Capture the cell that displays the provided text and extract its [X, Y] central coordinate. 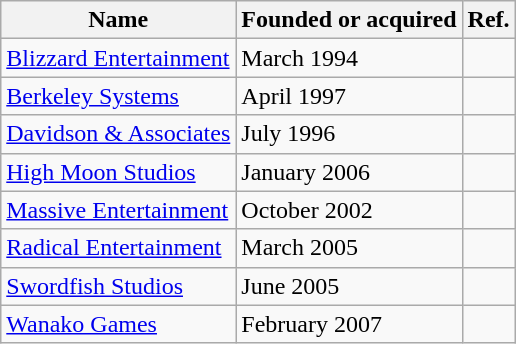
June 2005 [349, 286]
Founded or acquired [349, 20]
Blizzard Entertainment [118, 58]
January 2006 [349, 172]
Berkeley Systems [118, 96]
February 2007 [349, 324]
March 1994 [349, 58]
Wanako Games [118, 324]
Massive Entertainment [118, 210]
Name [118, 20]
Davidson & Associates [118, 134]
October 2002 [349, 210]
July 1996 [349, 134]
April 1997 [349, 96]
Swordfish Studios [118, 286]
High Moon Studios [118, 172]
March 2005 [349, 248]
Ref. [488, 20]
Radical Entertainment [118, 248]
